Search for the cell housing the specified text and yield its (x, y) center coordinate. 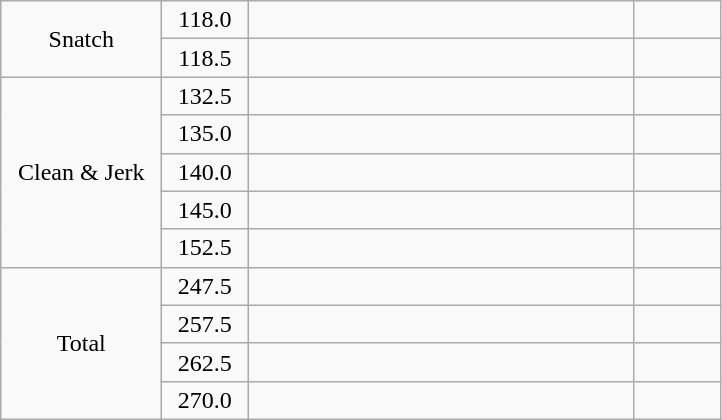
140.0 (205, 172)
152.5 (205, 248)
132.5 (205, 96)
135.0 (205, 134)
257.5 (205, 324)
262.5 (205, 362)
118.5 (205, 58)
270.0 (205, 400)
118.0 (205, 20)
Snatch (82, 39)
145.0 (205, 210)
247.5 (205, 286)
Total (82, 343)
Clean & Jerk (82, 172)
